Output the [x, y] coordinate of the center of the cell containing the given text.  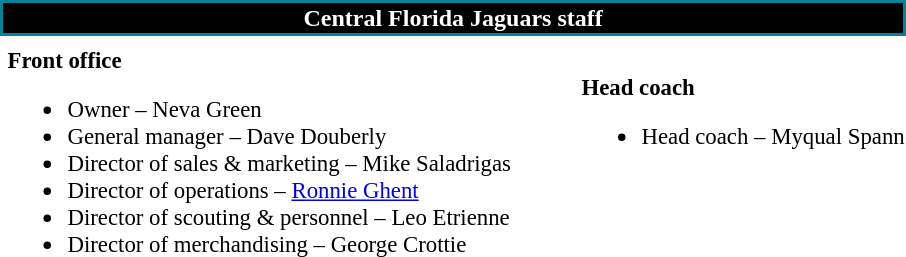
Central Florida Jaguars staff [453, 18]
